From the cell containing the given text, extract its center point as [X, Y] coordinate. 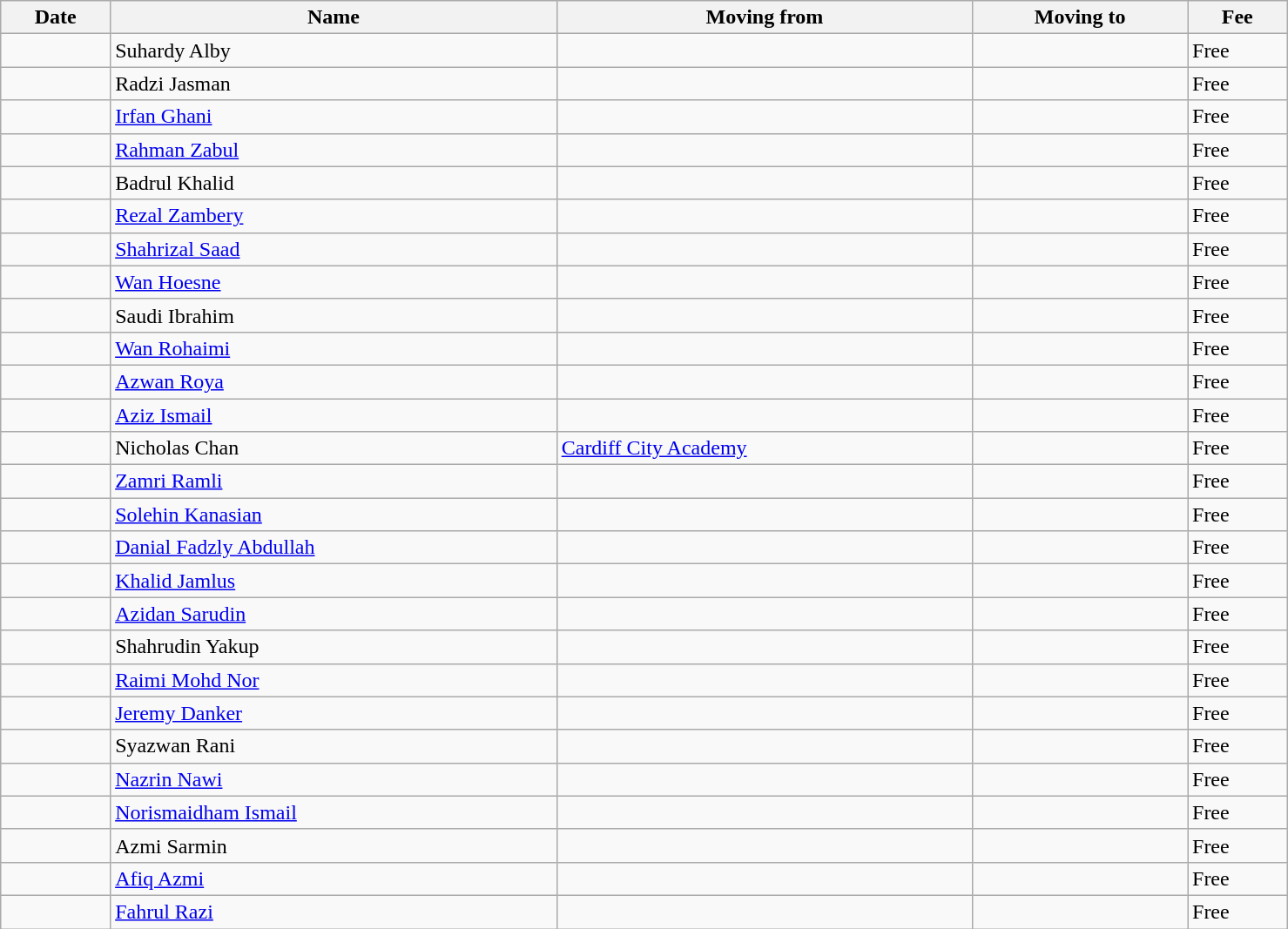
Badrul Khalid [334, 183]
Syazwan Rani [334, 746]
Aziz Ismail [334, 415]
Fee [1238, 17]
Cardiff City Academy [765, 448]
Afiq Azmi [334, 879]
Rahman Zabul [334, 150]
Shahrudin Yakup [334, 647]
Danial Fadzly Abdullah [334, 548]
Wan Hoesne [334, 282]
Suhardy Alby [334, 50]
Raimi Mohd Nor [334, 680]
Solehin Kanasian [334, 515]
Azwan Roya [334, 381]
Shahrizal Saad [334, 249]
Jeremy Danker [334, 713]
Norismaidham Ismail [334, 812]
Nicholas Chan [334, 448]
Fahrul Razi [334, 912]
Date [56, 17]
Rezal Zambery [334, 216]
Moving from [765, 17]
Azmi Sarmin [334, 845]
Name [334, 17]
Zamri Ramli [334, 481]
Radzi Jasman [334, 84]
Azidan Sarudin [334, 614]
Moving to [1080, 17]
Khalid Jamlus [334, 581]
Wan Rohaimi [334, 348]
Saudi Ibrahim [334, 315]
Nazrin Nawi [334, 779]
Irfan Ghani [334, 117]
